Provide the [x, y] coordinate of the cell's center where the given text is located.  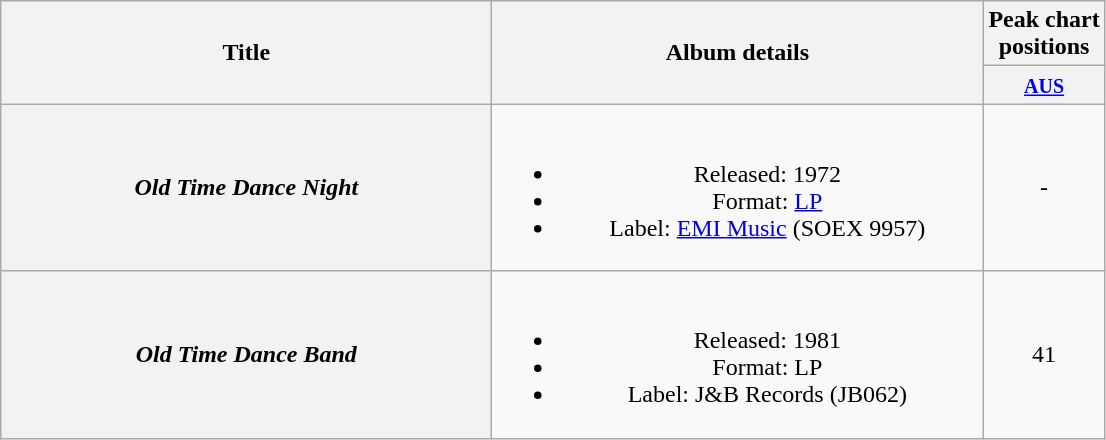
Old Time Dance Band [246, 354]
Album details [738, 52]
Released: 1972Format: LPLabel: EMI Music (SOEX 9957) [738, 188]
Title [246, 52]
- [1044, 188]
Peak chartpositions [1044, 34]
Released: 1981Format: LPLabel: J&B Records (JB062) [738, 354]
Old Time Dance Night [246, 188]
41 [1044, 354]
AUS [1044, 85]
